Find where the given text appears and provide that cell's center as (x, y) coordinate. 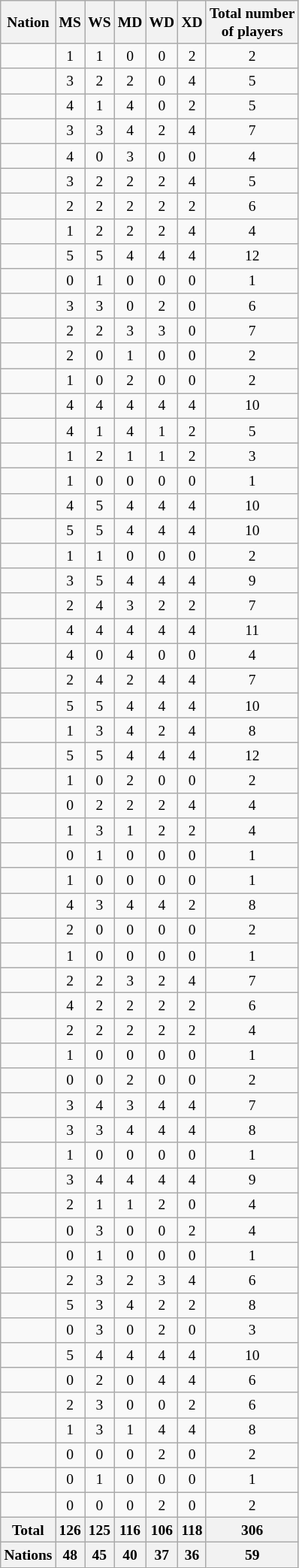
MD (130, 23)
48 (71, 1555)
306 (252, 1530)
XD (192, 23)
Total numberof players (252, 23)
45 (99, 1555)
36 (192, 1555)
WS (99, 23)
40 (130, 1555)
Nations (29, 1555)
106 (162, 1530)
Total (29, 1530)
59 (252, 1555)
Nation (29, 23)
116 (130, 1530)
118 (192, 1530)
126 (71, 1530)
11 (252, 631)
125 (99, 1530)
37 (162, 1555)
MS (71, 23)
WD (162, 23)
